Provide the [x, y] coordinate of the cell's center where the given text is located.  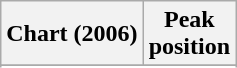
Chart (2006) [72, 34]
Peakposition [189, 34]
